Scan for the cell matching the given text and deliver its (x, y) coordinate at center. 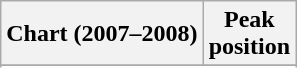
Chart (2007–2008) (102, 34)
Peakposition (249, 34)
